Return the (X, Y) coordinate for the center point of the cell that contains the specified text.  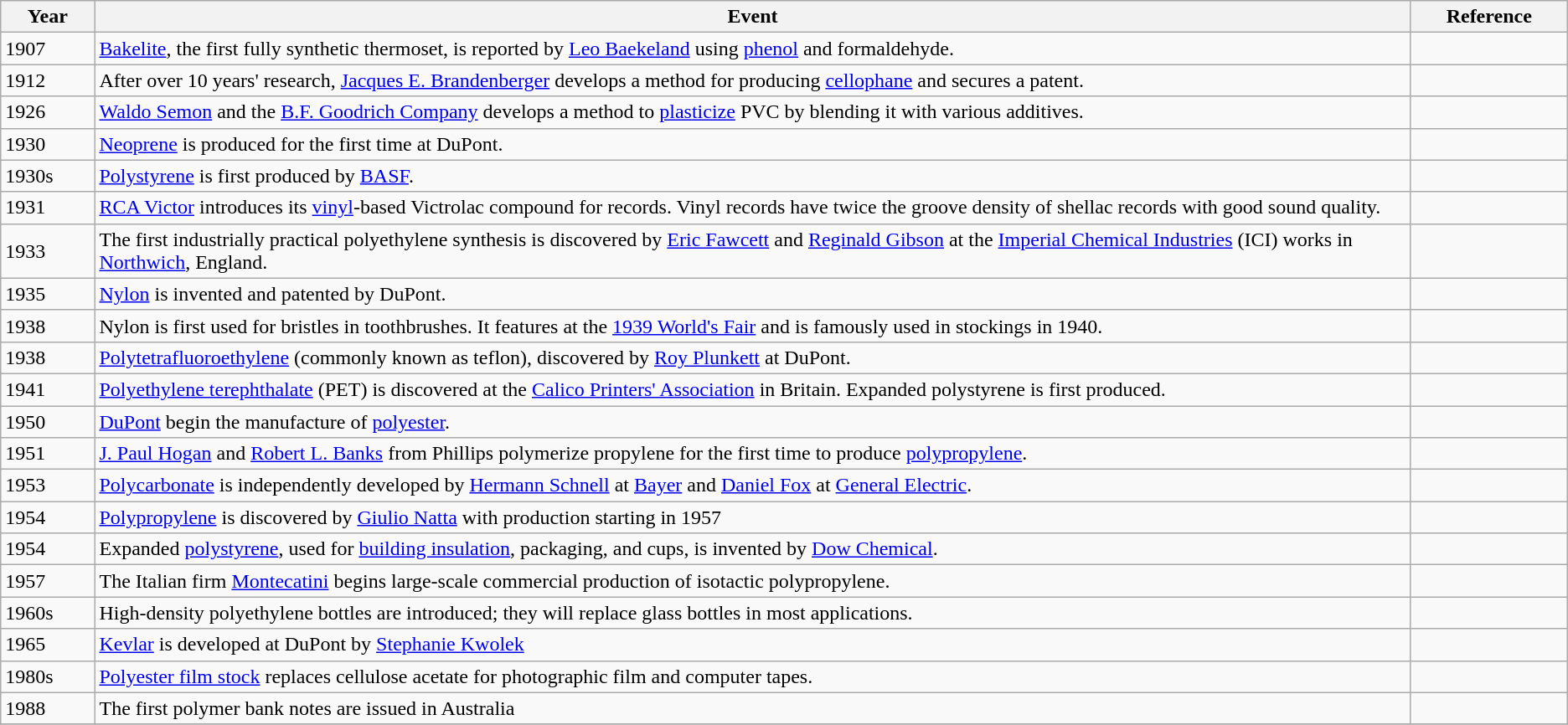
Bakelite, the first fully synthetic thermoset, is reported by Leo Baekeland using phenol and formaldehyde. (752, 49)
Nylon is invented and patented by DuPont. (752, 294)
1965 (48, 645)
Event (752, 17)
Reference (1489, 17)
The first polymer bank notes are issued in Australia (752, 708)
Polyester film stock replaces cellulose acetate for photographic film and computer tapes. (752, 676)
Nylon is first used for bristles in toothbrushes. It features at the 1939 World's Fair and is famously used in stockings in 1940. (752, 326)
After over 10 years' research, Jacques E. Brandenberger develops a method for producing cellophane and secures a patent. (752, 80)
1926 (48, 112)
Polytetrafluoroethylene (commonly known as teflon), discovered by Roy Plunkett at DuPont. (752, 357)
DuPont begin the manufacture of polyester. (752, 421)
J. Paul Hogan and Robert L. Banks from Phillips polymerize propylene for the first time to produce polypropylene. (752, 454)
1933 (48, 251)
1953 (48, 486)
1930s (48, 176)
1950 (48, 421)
Polystyrene is first produced by BASF. (752, 176)
1912 (48, 80)
Polypropylene is discovered by Giulio Natta with production starting in 1957 (752, 517)
Polycarbonate is independently developed by Hermann Schnell at Bayer and Daniel Fox at General Electric. (752, 486)
1931 (48, 208)
Polyethylene terephthalate (PET) is discovered at the Calico Printers' Association in Britain. Expanded polystyrene is first produced. (752, 389)
1930 (48, 144)
1988 (48, 708)
Year (48, 17)
1980s (48, 676)
Kevlar is developed at DuPont by Stephanie Kwolek (752, 645)
1935 (48, 294)
The Italian firm Montecatini begins large-scale commercial production of isotactic polypropylene. (752, 581)
1960s (48, 613)
1951 (48, 454)
1907 (48, 49)
High-density polyethylene bottles are introduced; they will replace glass bottles in most applications. (752, 613)
Neoprene is produced for the first time at DuPont. (752, 144)
1957 (48, 581)
Expanded polystyrene, used for building insulation, packaging, and cups, is invented by Dow Chemical. (752, 549)
Waldo Semon and the B.F. Goodrich Company develops a method to plasticize PVC by blending it with various additives. (752, 112)
1941 (48, 389)
